Scan for the cell matching the given text and deliver its [X, Y] coordinate at center. 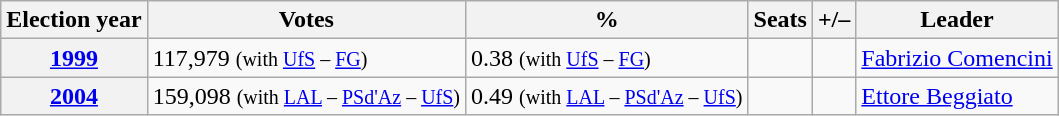
Election year [74, 20]
Votes [306, 20]
0.49 (with LAL – PSd'Az – UfS) [607, 96]
159,098 (with LAL – PSd'Az – UfS) [306, 96]
0.38 (with UfS – FG) [607, 58]
Ettore Beggiato [957, 96]
2004 [74, 96]
1999 [74, 58]
% [607, 20]
+/– [834, 20]
117,979 (with UfS – FG) [306, 58]
Seats [780, 20]
Fabrizio Comencini [957, 58]
Leader [957, 20]
